Detect which cell encompasses the target text, then output its (x, y) center coordinate. 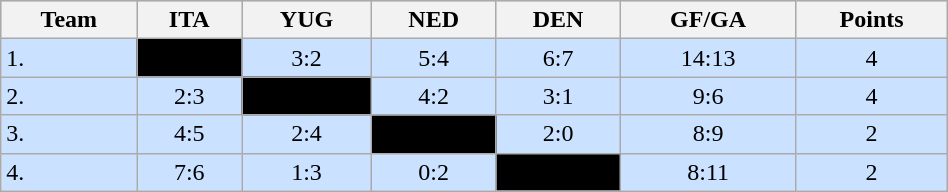
DEN (558, 20)
0:2 (433, 172)
8:11 (708, 172)
9:6 (708, 96)
Team (69, 20)
14:13 (708, 58)
6:7 (558, 58)
2. (69, 96)
Points (872, 20)
8:9 (708, 134)
ITA (190, 20)
NED (433, 20)
1:3 (307, 172)
GF/GA (708, 20)
1. (69, 58)
2:0 (558, 134)
3:1 (558, 96)
4:2 (433, 96)
3:2 (307, 58)
2:3 (190, 96)
4. (69, 172)
4:5 (190, 134)
2:4 (307, 134)
7:6 (190, 172)
YUG (307, 20)
5:4 (433, 58)
3. (69, 134)
